Search for the cell housing the specified text and yield its [x, y] center coordinate. 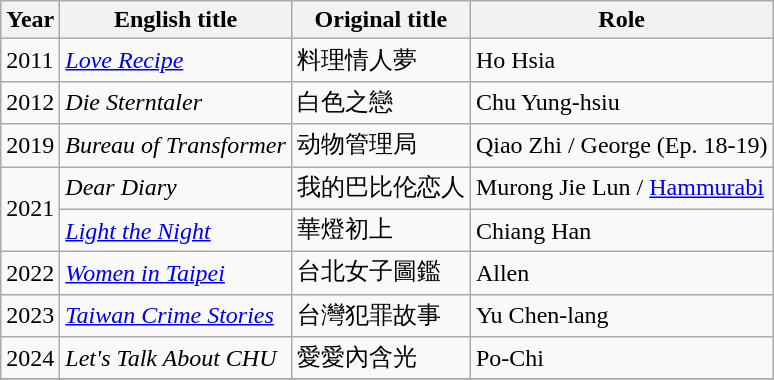
華燈初上 [380, 230]
Role [622, 20]
Light the Night [176, 230]
Chu Yung-hsiu [622, 102]
台北女子圖鑑 [380, 274]
2011 [30, 60]
Original title [380, 20]
Murong Jie Lun / Hammurabi [622, 188]
Taiwan Crime Stories [176, 316]
Qiao Zhi / George (Ep. 18-19) [622, 146]
Dear Diary [176, 188]
2021 [30, 208]
English title [176, 20]
2019 [30, 146]
Po-Chi [622, 358]
我的巴比伦恋人 [380, 188]
Allen [622, 274]
白色之戀 [380, 102]
Ho Hsia [622, 60]
Die Sterntaler [176, 102]
台灣犯罪故事 [380, 316]
Chiang Han [622, 230]
Bureau of Transformer [176, 146]
Year [30, 20]
料理情人夢 [380, 60]
愛愛內含光 [380, 358]
2024 [30, 358]
Yu Chen-lang [622, 316]
Love Recipe [176, 60]
Let's Talk About CHU [176, 358]
动物管理局 [380, 146]
Women in Taipei [176, 274]
2023 [30, 316]
2012 [30, 102]
2022 [30, 274]
